Provide the (x, y) coordinate of the cell's center where the given text is located.  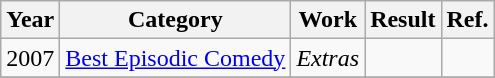
2007 (30, 58)
Extras (328, 58)
Best Episodic Comedy (176, 58)
Ref. (468, 20)
Work (328, 20)
Year (30, 20)
Result (403, 20)
Category (176, 20)
